Return [X, Y] of the center of cell containing provided text 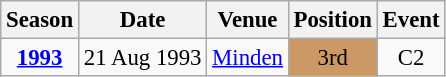
Minden [248, 58]
21 Aug 1993 [142, 58]
C2 [411, 58]
1993 [40, 58]
3rd [332, 58]
Event [411, 20]
Position [332, 20]
Date [142, 20]
Season [40, 20]
Venue [248, 20]
